Find where the given text appears and provide that cell's center as [x, y] coordinate. 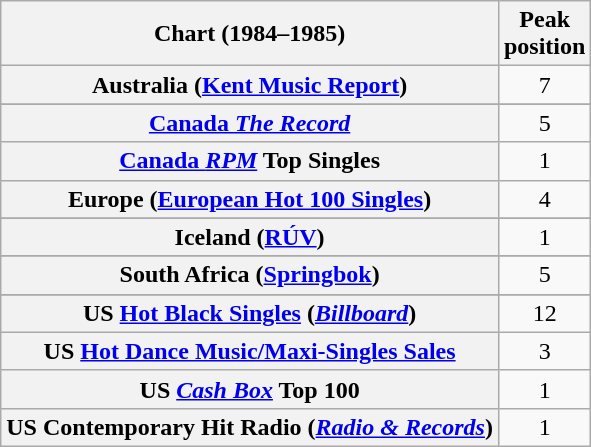
US Cash Box Top 100 [250, 389]
US Hot Dance Music/Maxi-Singles Sales [250, 351]
4 [544, 199]
Europe (European Hot 100 Singles) [250, 199]
Chart (1984–1985) [250, 34]
Canada The Record [250, 123]
Peakposition [544, 34]
Canada RPM Top Singles [250, 161]
US Hot Black Singles (Billboard) [250, 313]
7 [544, 85]
Iceland (RÚV) [250, 237]
US Contemporary Hit Radio (Radio & Records) [250, 427]
South Africa (Springbok) [250, 275]
Australia (Kent Music Report) [250, 85]
3 [544, 351]
12 [544, 313]
